Find where the given text appears and provide that cell's center as (X, Y) coordinate. 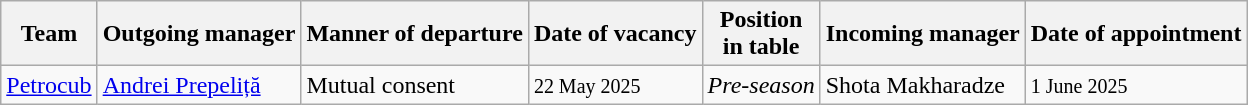
Mutual consent (414, 85)
Shota Makharadze (922, 85)
Manner of departure (414, 34)
22 May 2025 (615, 85)
1 June 2025 (1136, 85)
Outgoing manager (199, 34)
Positionin table (761, 34)
Pre-season (761, 85)
Date of vacancy (615, 34)
Team (49, 34)
Petrocub (49, 85)
Incoming manager (922, 34)
Date of appointment (1136, 34)
Andrei Prepeliță (199, 85)
